Locate the cell with the specified text and output its [X, Y] center coordinate. 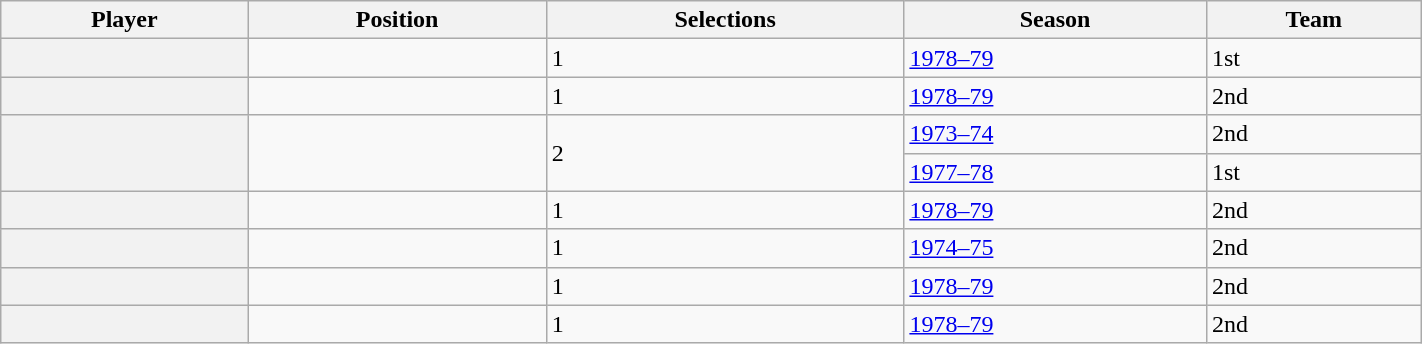
Team [1314, 20]
Player [124, 20]
1977–78 [1055, 172]
Position [397, 20]
Selections [725, 20]
2 [725, 153]
1974–75 [1055, 248]
Season [1055, 20]
1973–74 [1055, 134]
